Output the [x, y] coordinate of the center of the cell containing the given text.  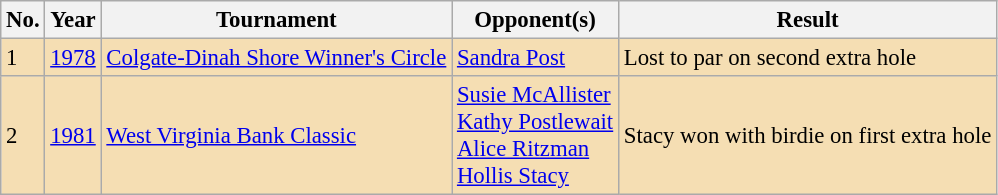
West Virginia Bank Classic [276, 136]
1981 [73, 136]
Opponent(s) [536, 20]
1 [23, 58]
Sandra Post [536, 58]
2 [23, 136]
Lost to par on second extra hole [808, 58]
Stacy won with birdie on first extra hole [808, 136]
Colgate-Dinah Shore Winner's Circle [276, 58]
Year [73, 20]
No. [23, 20]
Result [808, 20]
1978 [73, 58]
Tournament [276, 20]
Susie McAllister Kathy Postlewait Alice Ritzman Hollis Stacy [536, 136]
